Identify which cell holds the provided text, then report its (x, y) central coordinate. 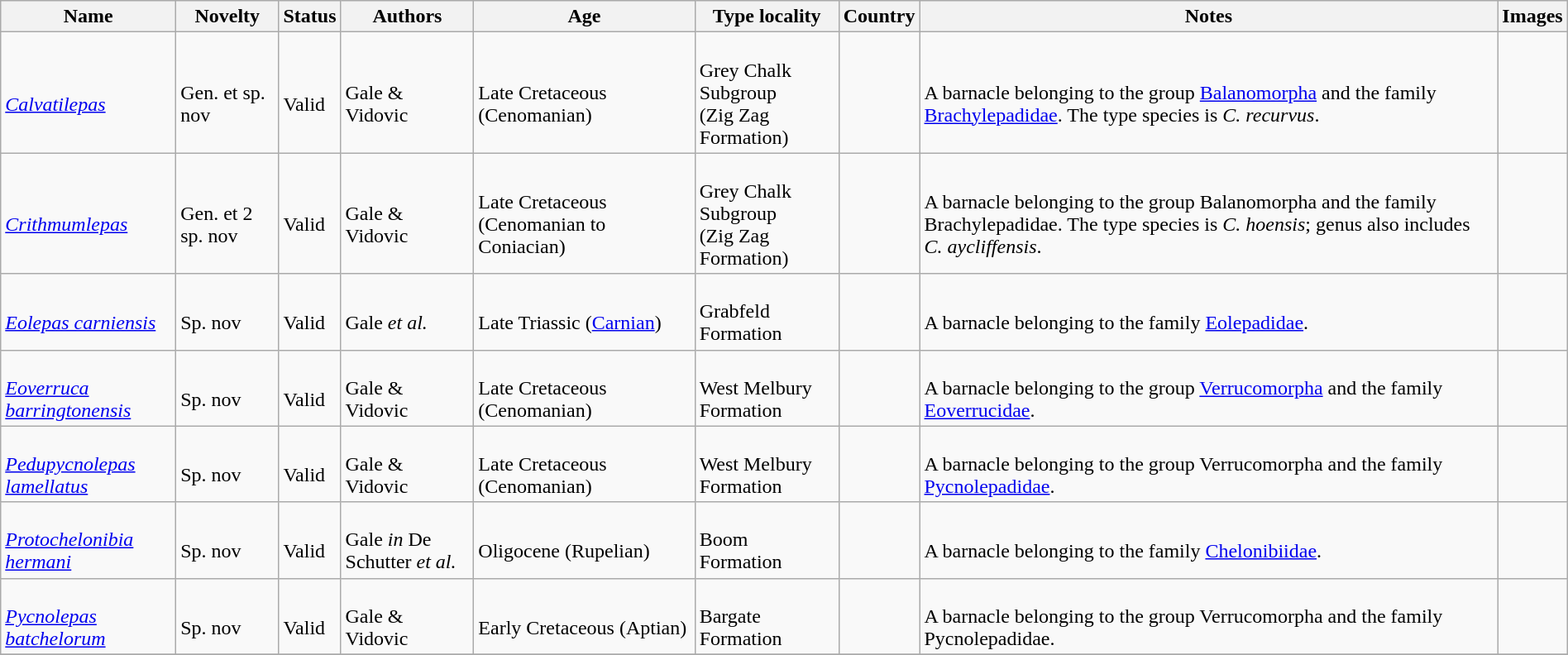
Bargate Formation (767, 616)
Pycnolepas batchelorum (88, 616)
Late Cretaceous (Cenomanian to Coniacian) (584, 213)
Grabfeld Formation (767, 312)
Age (584, 17)
Boom Formation (767, 540)
Pedupycnolepas lamellatus (88, 464)
A barnacle belonging to the family Eolepadidae. (1209, 312)
Gen. et sp. nov (227, 93)
Type locality (767, 17)
Authors (407, 17)
Gen. et 2 sp. nov (227, 213)
Notes (1209, 17)
Crithmumlepas (88, 213)
A barnacle belonging to the group Verrucomorpha and the family Eoverrucidae. (1209, 388)
Images (1532, 17)
Protochelonibia hermani (88, 540)
Novelty (227, 17)
Eolepas carniensis (88, 312)
Country (879, 17)
Gale et al. (407, 312)
Gale in De Schutter et al. (407, 540)
A barnacle belonging to the group Balanomorpha and the family Brachylepadidae. The type species is C. hoensis; genus also includes C. aycliffensis. (1209, 213)
Name (88, 17)
Early Cretaceous (Aptian) (584, 616)
Late Triassic (Carnian) (584, 312)
Status (309, 17)
Eoverruca barringtonensis (88, 388)
Oligocene (Rupelian) (584, 540)
Calvatilepas (88, 93)
A barnacle belonging to the family Chelonibiidae. (1209, 540)
A barnacle belonging to the group Balanomorpha and the family Brachylepadidae. The type species is C. recurvus. (1209, 93)
